Find where the given text appears and provide that cell's center as (X, Y) coordinate. 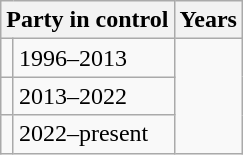
2022–present (94, 134)
Party in control (88, 20)
2013–2022 (94, 96)
1996–2013 (94, 58)
Years (208, 20)
